Output the (x, y) coordinate of the center of the cell containing the given text.  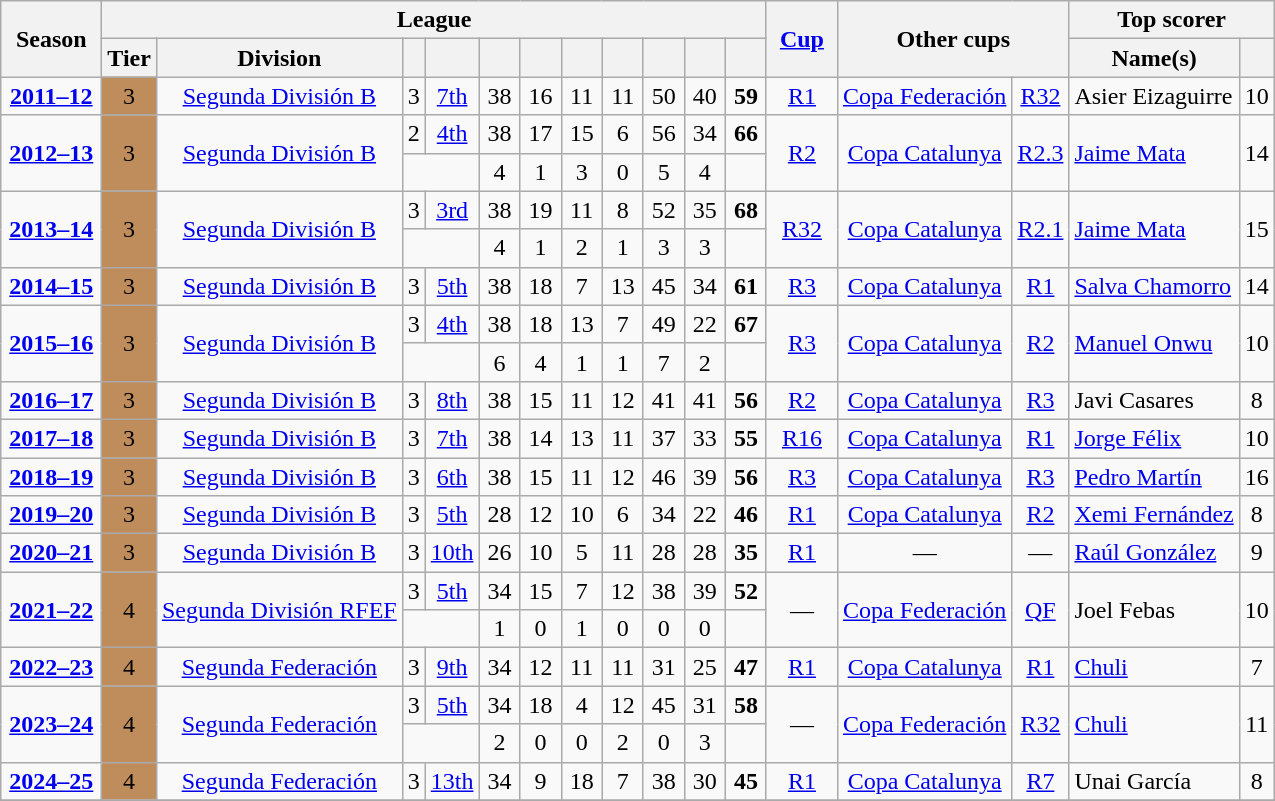
Division (279, 58)
Unai García (1154, 781)
2011–12 (52, 96)
17 (540, 134)
2015–16 (52, 343)
19 (540, 210)
R7 (1040, 781)
R16 (802, 438)
2020–21 (52, 553)
33 (704, 438)
67 (746, 324)
Joel Febas (1154, 610)
Top scorer (1172, 20)
25 (704, 667)
Season (52, 39)
3rd (452, 210)
QF (1040, 610)
2014–15 (52, 286)
66 (746, 134)
13th (452, 781)
30 (704, 781)
61 (746, 286)
Pedro Martín (1154, 477)
2016–17 (52, 400)
2013–14 (52, 229)
Raúl González (1154, 553)
37 (664, 438)
59 (746, 96)
R2.3 (1040, 153)
R2.1 (1040, 229)
68 (746, 210)
47 (746, 667)
Asier Eizaguirre (1154, 96)
Javi Casares (1154, 400)
Tier (130, 58)
2012–13 (52, 153)
9th (452, 667)
2021–22 (52, 610)
Salva Chamorro (1154, 286)
8th (452, 400)
Manuel Onwu (1154, 343)
26 (500, 553)
Xemi Fernández (1154, 515)
58 (746, 705)
2022–23 (52, 667)
2018–19 (52, 477)
Segunda División RFEF (279, 610)
2019–20 (52, 515)
50 (664, 96)
6th (452, 477)
2017–18 (52, 438)
55 (746, 438)
40 (704, 96)
10th (452, 553)
Cup (802, 39)
Other cups (952, 39)
Jorge Félix (1154, 438)
49 (664, 324)
Name(s) (1154, 58)
2024–25 (52, 781)
League (434, 20)
2023–24 (52, 724)
